Extract the [x, y] coordinate from the center of the cell holding the provided text.  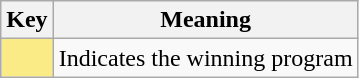
Key [27, 20]
Indicates the winning program [206, 58]
Meaning [206, 20]
